For the text-containing cell, return its midpoint in (X, Y) coordinate format. 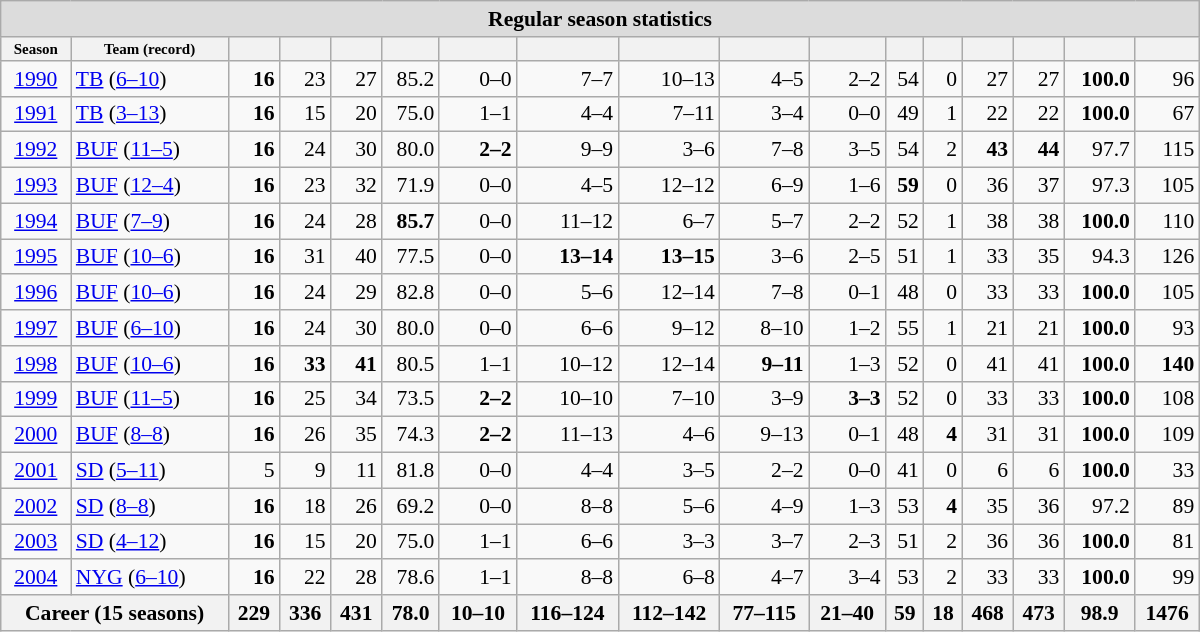
1–6 (848, 185)
98.9 (1100, 613)
1993 (36, 185)
6–9 (764, 185)
49 (905, 114)
112–142 (669, 613)
1990 (36, 78)
2–3 (848, 542)
32 (356, 185)
2001 (36, 470)
7–11 (669, 114)
1999 (36, 399)
69.2 (411, 506)
NYG (6–10) (150, 577)
3–7 (764, 542)
74.3 (411, 435)
SD (4–12) (150, 542)
4–9 (764, 506)
1998 (36, 363)
Regular season statistics (600, 19)
9–9 (568, 150)
9–13 (764, 435)
2000 (36, 435)
25 (306, 399)
94.3 (1100, 256)
4–6 (669, 435)
7–10 (669, 399)
81.8 (411, 470)
21–40 (848, 613)
126 (1167, 256)
97.3 (1100, 185)
BUF (8–8) (150, 435)
Team (record) (150, 48)
Season (36, 48)
7–7 (568, 78)
5 (254, 470)
10–13 (669, 78)
99 (1167, 577)
37 (1038, 185)
SD (8–8) (150, 506)
1476 (1167, 613)
97.7 (1100, 150)
SD (5–11) (150, 470)
9–11 (764, 363)
93 (1167, 328)
1997 (36, 328)
431 (356, 613)
12–12 (669, 185)
6–7 (669, 221)
140 (1167, 363)
9 (306, 470)
40 (356, 256)
TB (3–13) (150, 114)
77–115 (764, 613)
108 (1167, 399)
473 (1038, 613)
5–7 (764, 221)
6–8 (669, 577)
2002 (36, 506)
85.2 (411, 78)
8–10 (764, 328)
43 (988, 150)
80.5 (411, 363)
1–2 (848, 328)
67 (1167, 114)
4–7 (764, 577)
1995 (36, 256)
78.6 (411, 577)
1991 (36, 114)
10–12 (568, 363)
13–14 (568, 256)
96 (1167, 78)
11–12 (568, 221)
TB (6–10) (150, 78)
44 (1038, 150)
78.0 (411, 613)
115 (1167, 150)
1992 (36, 150)
BUF (7–9) (150, 221)
1996 (36, 292)
9–12 (669, 328)
Career (15 seasons) (115, 613)
13–15 (669, 256)
BUF (6–10) (150, 328)
77.5 (411, 256)
BUF (12–4) (150, 185)
2004 (36, 577)
71.9 (411, 185)
81 (1167, 542)
1994 (36, 221)
89 (1167, 506)
229 (254, 613)
82.8 (411, 292)
11–13 (568, 435)
34 (356, 399)
73.5 (411, 399)
116–124 (568, 613)
110 (1167, 221)
3–9 (764, 399)
11 (356, 470)
2003 (36, 542)
336 (306, 613)
2–5 (848, 256)
55 (905, 328)
85.7 (411, 221)
97.2 (1100, 506)
468 (988, 613)
109 (1167, 435)
29 (356, 292)
